Find where the given text appears and provide that cell's center as (x, y) coordinate. 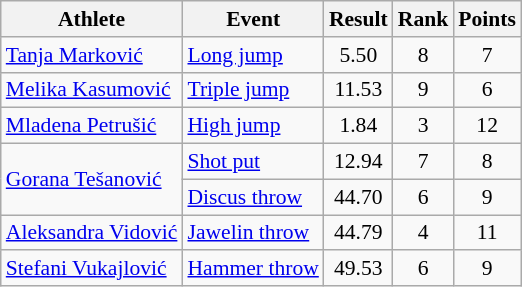
Melika Kasumović (92, 90)
High jump (252, 126)
Jawelin throw (252, 233)
3 (424, 126)
Rank (424, 19)
Gorana Tešanović (92, 180)
Aleksandra Vidović (92, 233)
Shot put (252, 162)
Hammer throw (252, 269)
Long jump (252, 55)
Points (487, 19)
Result (358, 19)
49.53 (358, 269)
11.53 (358, 90)
12 (487, 126)
Triple jump (252, 90)
5.50 (358, 55)
Stefani Vukajlović (92, 269)
44.79 (358, 233)
11 (487, 233)
Mladena Petrušić (92, 126)
Athlete (92, 19)
44.70 (358, 197)
1.84 (358, 126)
4 (424, 233)
Event (252, 19)
12.94 (358, 162)
Discus throw (252, 197)
Tanja Marković (92, 55)
